Detect which cell encompasses the target text, then output its [x, y] center coordinate. 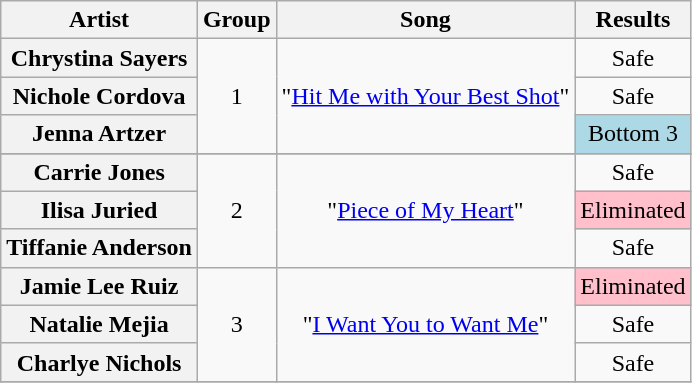
Charlye Nichols [100, 362]
"I Want You to Want Me" [426, 324]
Chrystina Sayers [100, 58]
Bottom 3 [633, 134]
Tiffanie Anderson [100, 248]
"Hit Me with Your Best Shot" [426, 96]
Carrie Jones [100, 172]
Song [426, 20]
Results [633, 20]
1 [236, 96]
Nichole Cordova [100, 96]
3 [236, 324]
Jamie Lee Ruiz [100, 286]
Group [236, 20]
2 [236, 210]
Ilisa Juried [100, 210]
Artist [100, 20]
Natalie Mejia [100, 324]
"Piece of My Heart" [426, 210]
Jenna Artzer [100, 134]
